Locate the cell with the specified text and output its [x, y] center coordinate. 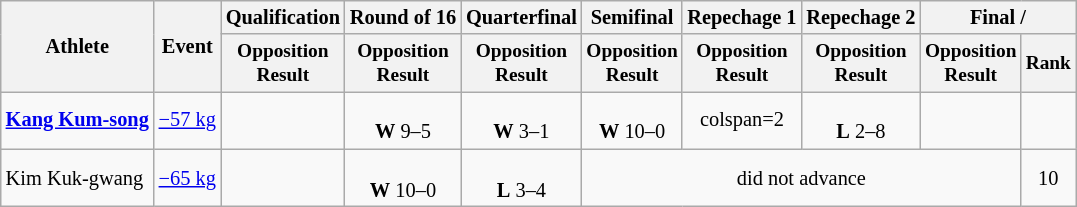
W 9–5 [403, 120]
Final / [998, 17]
Event [188, 46]
10 [1048, 178]
Kang Kum-song [78, 120]
W 3–1 [522, 120]
L 2–8 [860, 120]
colspan=2 [742, 120]
Quarterfinal [522, 17]
−65 kg [188, 178]
Kim Kuk-gwang [78, 178]
did not advance [802, 178]
Rank [1048, 62]
Repechage 1 [742, 17]
Round of 16 [403, 17]
Repechage 2 [860, 17]
L 3–4 [522, 178]
Athlete [78, 46]
−57 kg [188, 120]
Qualification [283, 17]
Semifinal [632, 17]
